Locate the cell with the specified text and output its [x, y] center coordinate. 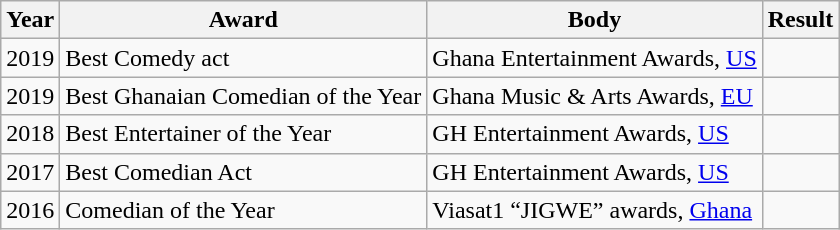
2018 [30, 134]
Comedian of the Year [244, 210]
Best Entertainer of the Year [244, 134]
Best Comedian Act [244, 172]
2017 [30, 172]
Viasat1 “JIGWE” awards, Ghana [594, 210]
Award [244, 20]
Best Ghanaian Comedian of the Year [244, 96]
Result [800, 20]
Ghana Entertainment Awards, US [594, 58]
2016 [30, 210]
Ghana Music & Arts Awards, EU [594, 96]
Body [594, 20]
Best Comedy act [244, 58]
Year [30, 20]
